Return the (x, y) coordinate for the center point of the cell that contains the specified text.  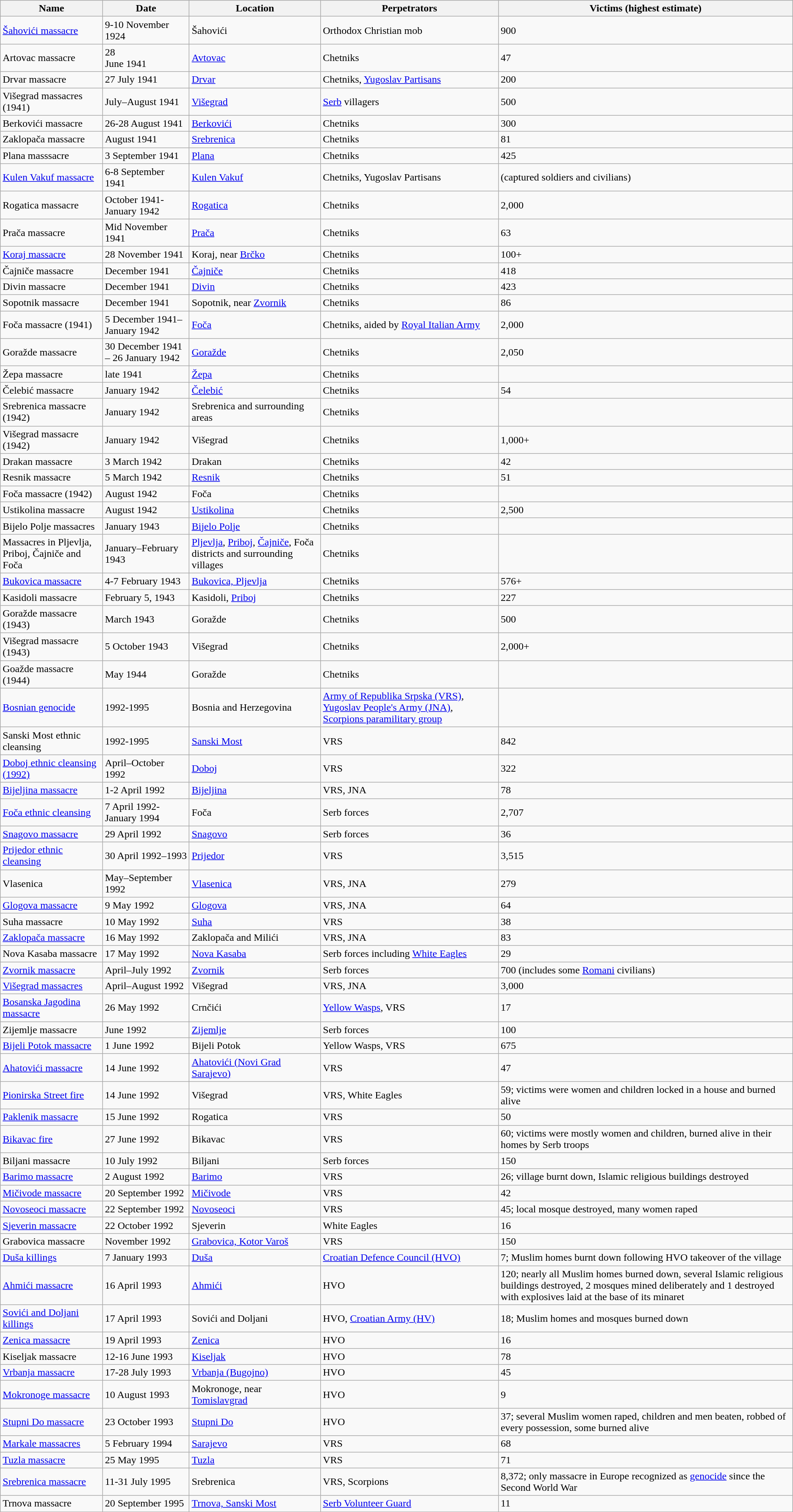
900 (646, 31)
April–October 1992 (146, 769)
Mičivode massacre (52, 1193)
January–February 1943 (146, 553)
February 5, 1943 (146, 597)
(captured soldiers and civilians) (646, 177)
5 December 1941–January 1942 (146, 325)
Resnik (255, 478)
300 (646, 123)
17 (646, 1008)
Sarajevo (255, 1444)
45; local mosque destroyed, many women raped (646, 1209)
Novoseoci (255, 1209)
Duša killings (52, 1257)
Paklenik massacre (52, 1117)
Goražde massacre (52, 353)
Srebrenica massacre (1942) (52, 412)
Divin (255, 287)
27 June 1992 (146, 1139)
30 December 1941 – 26 January 1942 (146, 353)
Drakan (255, 461)
VRS, Scorpions (410, 1481)
63 (646, 232)
Serb Volunteer Guard (410, 1504)
59; victims were women and children locked in a house and burned alive (646, 1095)
Date (146, 8)
1,000+ (646, 440)
Artovac massacre (52, 58)
Bijeli Potok massacre (52, 1046)
White Eagles (410, 1225)
26 May 1992 (146, 1008)
25 May 1995 (146, 1460)
4-7 February 1943 (146, 581)
Kiseljak (255, 1356)
83 (646, 937)
Doboj (255, 769)
Tuzla (255, 1460)
29 April 1992 (146, 834)
Croatian Defence Council (HVO) (410, 1257)
Mid November 1941 (146, 232)
November 1992 (146, 1241)
28June 1941 (146, 58)
23 October 1993 (146, 1422)
3 September 1941 (146, 156)
10 July 1992 (146, 1161)
100+ (646, 254)
Čajniče (255, 271)
36 (646, 834)
Bosanska Jagodina massacre (52, 1008)
Nova Kasaba (255, 953)
Višegrad massacre (1943) (52, 647)
26-28 August 1941 (146, 123)
Sopotnik, near Zvornik (255, 303)
2,000+ (646, 647)
Pionirska Street fire (52, 1095)
5 March 1942 (146, 478)
Army of Republika Srpska (VRS), Yugoslav People's Army (JNA), Scorpions paramilitary group (410, 708)
Zenica massacre (52, 1340)
54 (646, 390)
Glogova massacre (52, 905)
17 May 1992 (146, 953)
5 October 1943 (146, 647)
7 April 1992-January 1994 (146, 812)
Mokronoge massacre (52, 1394)
Drakan massacre (52, 461)
100 (646, 1030)
64 (646, 905)
Drvar massacre (52, 80)
late 1941 (146, 374)
11 (646, 1504)
Ahmići (255, 1285)
227 (646, 597)
17 April 1993 (146, 1319)
50 (646, 1117)
12-16 June 1993 (146, 1356)
Foča massacre (1942) (52, 494)
Trnova, Sanski Most (255, 1504)
Bukovica, Pljevlja (255, 581)
30 April 1992–1993 (146, 856)
Kasidoli massacre (52, 597)
Bosnia and Herzegovina (255, 708)
Foča ethnic cleansing (52, 812)
Crnčići (255, 1008)
Pljevlja, Priboj, Čajniče, Foča districts and surrounding villages (255, 553)
Plana masssacre (52, 156)
Serb villagers (410, 102)
8,372; only massacre in Europe recognized as genocide since the Second World War (646, 1481)
Koraj massacre (52, 254)
Novoseoci massacre (52, 1209)
71 (646, 1460)
Sjeverin massacre (52, 1225)
Zvornik (255, 970)
Čelebić massacre (52, 390)
January 1943 (146, 526)
Zvornik massacre (52, 970)
16 April 1993 (146, 1285)
200 (646, 80)
Vrbanja massacre (52, 1373)
17-28 July 1993 (146, 1373)
51 (646, 478)
Grabovica massacre (52, 1241)
Sanski Most (255, 741)
Prača (255, 232)
3 March 1942 (146, 461)
Prijedor (255, 856)
Sjeverin (255, 1225)
Glogova (255, 905)
Suha (255, 921)
April–August 1992 (146, 986)
2,500 (646, 510)
Trnova massacre (52, 1504)
2 August 1992 (146, 1177)
HVO, Croatian Army (HV) (410, 1319)
Zijemlje massacre (52, 1030)
April–July 1992 (146, 970)
20 September 1995 (146, 1504)
Stupni Do (255, 1422)
Sopotnik massacre (52, 303)
May–September 1992 (146, 883)
Koraj, near Brčko (255, 254)
Bikavac fire (52, 1139)
Mičivode (255, 1193)
700 (includes some Romani civilians) (646, 970)
Kulen Vakuf massacre (52, 177)
Suha massacre (52, 921)
Stupni Do massacre (52, 1422)
675 (646, 1046)
Šahovići (255, 31)
322 (646, 769)
Ustikolina (255, 510)
9 (646, 1394)
45 (646, 1373)
Chetniks, aided by Royal Italian Army (410, 325)
Bijelo Polje (255, 526)
Prijedor ethnic cleansing (52, 856)
Berkovići (255, 123)
279 (646, 883)
Tuzla massacre (52, 1460)
Markale massacres (52, 1444)
27 July 1941 (146, 80)
16 May 1992 (146, 937)
Bijeljina (255, 790)
Goažde massacre (1944) (52, 675)
81 (646, 139)
Višegrad massacres (52, 986)
October 1941-January 1942 (146, 205)
Ahatovići (Novi Grad Sarajevo) (255, 1068)
20 September 1992 (146, 1193)
Barimo (255, 1177)
1-2 April 1992 (146, 790)
60; victims were mostly women and children, burned alive in their homes by Serb troops (646, 1139)
Žepa (255, 374)
Divin massacre (52, 287)
9 May 1992 (146, 905)
22 October 1992 (146, 1225)
Višegrad massacre (1942) (52, 440)
Zenica (255, 1340)
Bijeljina massacre (52, 790)
Doboj ethnic cleansing (1992) (52, 769)
Duša (255, 1257)
Kiseljak massacre (52, 1356)
Čelebić (255, 390)
Žepa massacre (52, 374)
Ahmići massacre (52, 1285)
15 June 1992 (146, 1117)
Drvar (255, 80)
Bikavac (255, 1139)
Barimo massacre (52, 1177)
Serb forces including White Eagles (410, 953)
418 (646, 271)
6-8 September 1941 (146, 177)
Sanski Most ethnic cleansing (52, 741)
423 (646, 287)
Prača massacre (52, 232)
Srebrenica massacre (52, 1481)
3,000 (646, 986)
10 August 1993 (146, 1394)
11-31 July 1995 (146, 1481)
1 June 1992 (146, 1046)
Orthodox Christian mob (410, 31)
9-10 November 1924 (146, 31)
Nova Kasaba massacre (52, 953)
Šahovići massacre (52, 31)
Foča massacre (1941) (52, 325)
August 1941 (146, 139)
28 November 1941 (146, 254)
Avtovac (255, 58)
425 (646, 156)
Ahatovići massacre (52, 1068)
10 May 1992 (146, 921)
19 April 1993 (146, 1340)
Bukovica massacre (52, 581)
Massacres in Pljevlja, Priboj, Čajniče and Foča (52, 553)
7 January 1993 (146, 1257)
Victims (highest estimate) (646, 8)
Goražde massacre (1943) (52, 620)
Višegrad massacres (1941) (52, 102)
Sovići and Doljani (255, 1319)
Zijemlje (255, 1030)
Sovići and Doljani killings (52, 1319)
18; Muslim homes and mosques burned down (646, 1319)
29 (646, 953)
7; Muslim homes burnt down following HVO takeover of the village (646, 1257)
2,707 (646, 812)
5 February 1994 (146, 1444)
June 1992 (146, 1030)
May 1944 (146, 675)
Perpetrators (410, 8)
VRS, White Eagles (410, 1095)
Bijelo Polje massacres (52, 526)
Bijeli Potok (255, 1046)
Kulen Vakuf (255, 177)
Snagovo massacre (52, 834)
68 (646, 1444)
576+ (646, 581)
Name (52, 8)
22 September 1992 (146, 1209)
Grabovica, Kotor Varoš (255, 1241)
37; several Muslim women raped, children and men beaten, robbed of every possession, some burned alive (646, 1422)
Berkovići massacre (52, 123)
Plana (255, 156)
Resnik massacre (52, 478)
26; village burnt down, Islamic religious buildings destroyed (646, 1177)
Kasidoli, Priboj (255, 597)
Bosnian genocide (52, 708)
38 (646, 921)
Mokronoge, near Tomislavgrad (255, 1394)
Location (255, 8)
March 1943 (146, 620)
July–August 1941 (146, 102)
Biljani massacre (52, 1161)
Čajniče massacre (52, 271)
Biljani (255, 1161)
Ustikolina massacre (52, 510)
Srebrenica and surrounding areas (255, 412)
3,515 (646, 856)
Rogatica massacre (52, 205)
Snagovo (255, 834)
842 (646, 741)
Zaklopača and Milići (255, 937)
Vrbanja (Bugojno) (255, 1373)
2,050 (646, 353)
86 (646, 303)
